For the text-containing cell, return its midpoint in (X, Y) coordinate format. 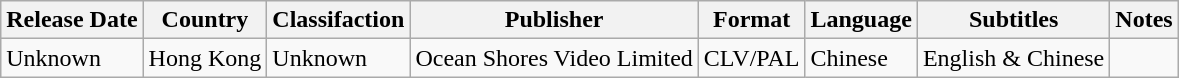
Subtitles (1013, 20)
Country (205, 20)
CLV/PAL (752, 58)
Ocean Shores Video Limited (554, 58)
Release Date (72, 20)
Chinese (861, 58)
Publisher (554, 20)
Classifaction (338, 20)
Notes (1144, 20)
Hong Kong (205, 58)
Format (752, 20)
English & Chinese (1013, 58)
Language (861, 20)
